Provide the (x, y) coordinate of the cell's center where the given text is located.  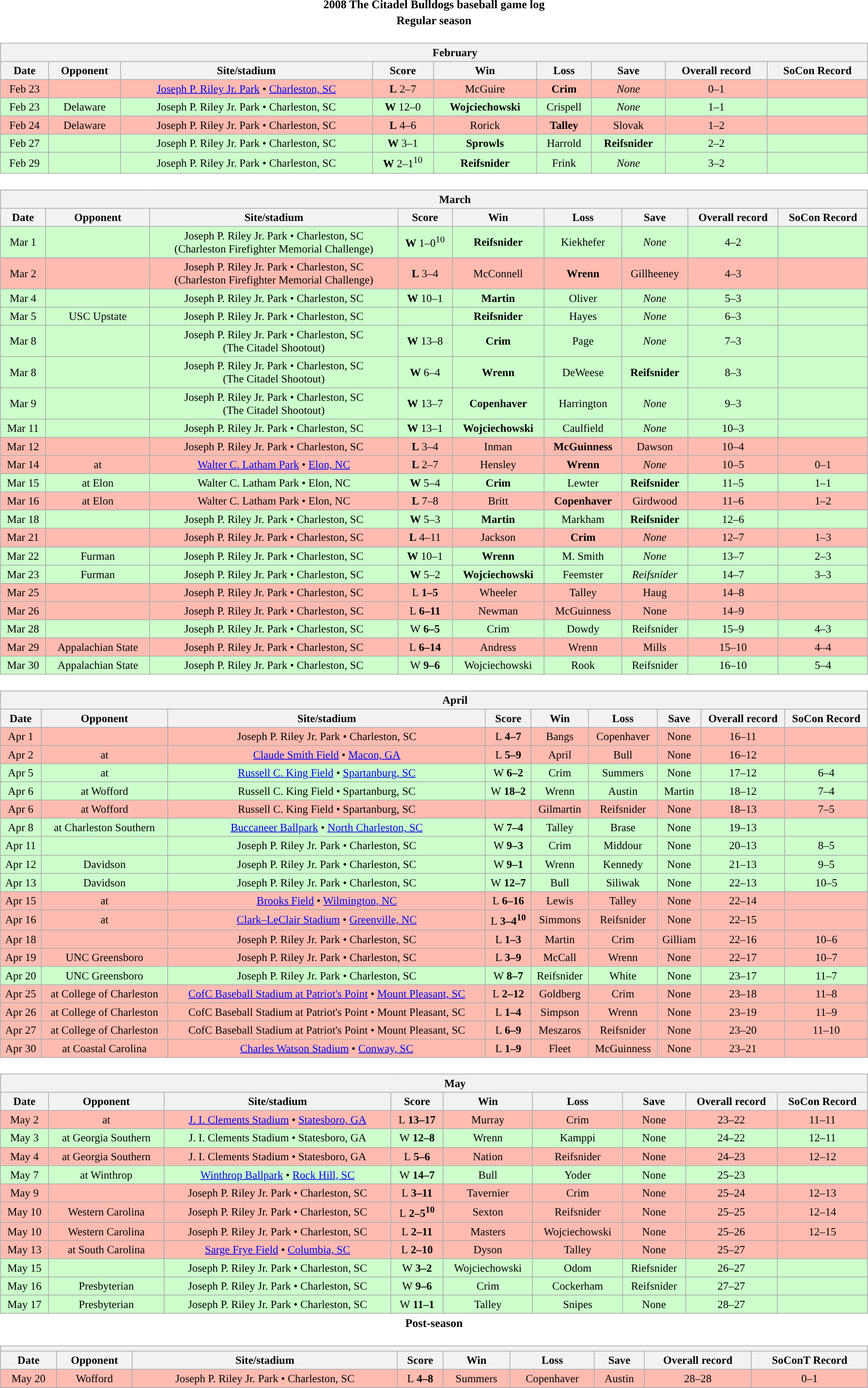
20–13 (743, 846)
Fleet (560, 1049)
11–6 (733, 501)
Sarge Frye Field • Columbia, SC (278, 1250)
Charles Watson Stadium • Conway, SC (327, 1049)
28–28 (698, 1379)
W 18–2 (508, 791)
Apr 12 (21, 864)
16–10 (733, 665)
14–7 (733, 574)
22–15 (743, 920)
L 7–8 (425, 501)
14–8 (733, 592)
Apr 18 (21, 939)
22–17 (743, 958)
Apr 27 (21, 1030)
W 9–1 (508, 864)
Kiekhefer (583, 242)
12–7 (733, 537)
Dyson (488, 1250)
May 16 (25, 1286)
Clark–LeClair Stadium • Greenville, NC (327, 920)
11–10 (826, 1030)
White (623, 976)
Jackson (498, 537)
Simmons (560, 920)
7–5 (826, 809)
W 9–3 (508, 846)
Masters (488, 1231)
W 13–8 (425, 341)
22–14 (743, 900)
Riefsnider (654, 1268)
5–4 (823, 665)
USC Upstate (98, 316)
25–23 (731, 1175)
Newman (498, 611)
24–22 (731, 1138)
28–27 (731, 1304)
L 1–9 (508, 1049)
2–2 (716, 143)
23–19 (743, 1012)
27–27 (731, 1286)
L 4–8 (420, 1379)
W 14–7 (417, 1175)
Mar 14 (23, 465)
16–11 (743, 737)
Claude Smith Field • Macon, GA (327, 755)
Mar 26 (23, 611)
23–18 (743, 994)
Mar 29 (23, 647)
Odom (577, 1268)
Winthrop Ballpark • Rock Hill, SC (278, 1175)
Sexton (488, 1212)
9–5 (826, 864)
Apr 25 (21, 994)
May 15 (25, 1268)
Mar 12 (23, 446)
Dowdy (583, 629)
at Winthrop (106, 1175)
Mar 5 (23, 316)
Wofford (94, 1379)
DeWeese (583, 372)
12–6 (733, 520)
McConnell (498, 273)
23–21 (743, 1049)
W 8–7 (508, 976)
L 5–6 (417, 1156)
Harrold (564, 143)
Britt (498, 501)
25–26 (731, 1231)
W 6–2 (508, 773)
7–4 (826, 791)
at South Carolina (106, 1250)
W 12–0 (403, 107)
L 13–17 (417, 1120)
12–15 (822, 1231)
8–3 (733, 372)
W 5–3 (425, 520)
May 4 (25, 1156)
9–3 (733, 403)
12–14 (822, 1212)
Gilmartin (560, 809)
McCall (560, 958)
Andress (498, 647)
Mar 9 (23, 403)
Apr 5 (21, 773)
Mar 1 (23, 242)
L 2–510 (417, 1212)
W 1–010 (425, 242)
Gillheeney (655, 273)
L 4–11 (425, 537)
Markham (583, 520)
May 3 (25, 1138)
13–7 (733, 556)
22–13 (743, 883)
Apr 16 (21, 920)
Mar 15 (23, 483)
14–9 (733, 611)
7–3 (733, 341)
Brase (623, 828)
W 12–8 (417, 1138)
Frink (564, 163)
March (434, 199)
L 1–4 (508, 1012)
17–12 (743, 773)
May 20 (29, 1379)
L 3–410 (508, 920)
L 1–3 (508, 939)
Yoder (577, 1175)
Feb 29 (25, 163)
W 12–7 (508, 883)
2–3 (823, 556)
L 4–7 (508, 737)
Feb 27 (25, 143)
Mar 2 (23, 273)
Oliver (583, 298)
22–16 (743, 939)
23–22 (731, 1120)
Hayes (583, 316)
15–9 (733, 629)
Inman (498, 446)
Caulfield (583, 428)
May 9 (25, 1193)
W 11–1 (417, 1304)
4–2 (733, 242)
Apr 19 (21, 958)
February (434, 52)
Simpson (560, 1012)
21–13 (743, 864)
McGuire (485, 89)
Apr 13 (21, 883)
Feb 24 (25, 126)
Mar 22 (23, 556)
12–12 (822, 1156)
10–3 (733, 428)
Mar 21 (23, 537)
Haug (655, 592)
10–4 (733, 446)
Wheeler (498, 592)
23–17 (743, 976)
W 7–4 (508, 828)
W 5–2 (425, 574)
5–3 (733, 298)
W 2–110 (403, 163)
May 13 (25, 1250)
L 1–5 (425, 592)
Rook (583, 665)
25–25 (731, 1212)
Lewis (560, 900)
L 3–9 (508, 958)
May 17 (25, 1304)
May (434, 1084)
at Coastal Carolina (105, 1049)
3–3 (823, 574)
Tavernier (488, 1193)
May 7 (25, 1175)
L 2–10 (417, 1250)
Crispell (564, 107)
L 6–14 (425, 647)
Feemster (583, 574)
Mar 4 (23, 298)
Apr 1 (21, 737)
Goldberg (560, 994)
Girdwood (655, 501)
Apr 26 (21, 1012)
Nation (488, 1156)
6–3 (733, 316)
Buccaneer Ballpark • North Charleston, SC (327, 828)
6–4 (826, 773)
16–12 (743, 755)
Kamppi (577, 1138)
Apr 30 (21, 1049)
L 3–11 (417, 1193)
10–6 (826, 939)
M. Smith (583, 556)
Hensley (498, 465)
Apr 2 (21, 755)
8–5 (826, 846)
12–11 (822, 1138)
Mar 28 (23, 629)
W 6–4 (425, 372)
W 3–2 (417, 1268)
26–27 (731, 1268)
Apr 15 (21, 900)
3–2 (716, 163)
Middour (623, 846)
Mar 23 (23, 574)
Dawson (655, 446)
11–8 (826, 994)
Page (583, 341)
Gilliam (679, 939)
11–7 (826, 976)
Slovak (629, 126)
Apr 8 (21, 828)
Mar 18 (23, 520)
W 5–4 (425, 483)
Harrington (583, 403)
Meszaros (560, 1030)
Sprowls (485, 143)
15–10 (733, 647)
18–12 (743, 791)
Cockerham (577, 1286)
Mar 11 (23, 428)
L 2–12 (508, 994)
11–9 (826, 1012)
W 13–1 (425, 428)
Apr 20 (21, 976)
23–20 (743, 1030)
11–11 (822, 1120)
Siliwak (623, 883)
SoConT Record (809, 1360)
Murray (488, 1120)
24–23 (731, 1156)
4–4 (823, 647)
Apr 11 (21, 846)
25–24 (731, 1193)
Mar 25 (23, 592)
at Charleston Southern (105, 828)
Bangs (560, 737)
L 5–9 (508, 755)
10–7 (826, 958)
Mar 30 (23, 665)
11–5 (733, 483)
L 6–9 (508, 1030)
25–27 (731, 1250)
Mills (655, 647)
May 2 (25, 1120)
L 6–16 (508, 900)
12–13 (822, 1193)
Lewter (583, 483)
W 6–5 (425, 629)
L 6–11 (425, 611)
L 4–6 (403, 126)
Brooks Field • Wilmington, NC (327, 900)
W 3–1 (403, 143)
Mar 16 (23, 501)
19–13 (743, 828)
Kennedy (623, 864)
Rorick (485, 126)
Snipes (577, 1304)
18–13 (743, 809)
L 2–11 (417, 1231)
1–3 (823, 537)
W 13–7 (425, 403)
